Return the [x, y] coordinate for the center point of the cell that contains the specified text.  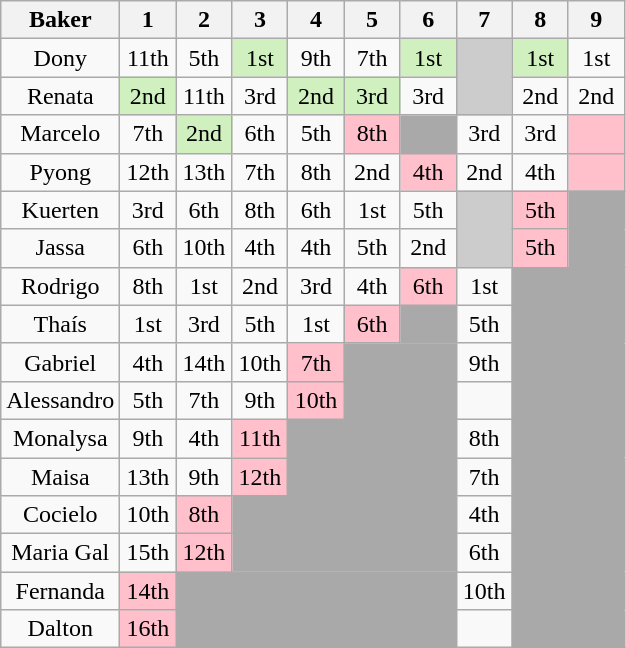
Renata [60, 96]
6 [428, 20]
Alessandro [60, 400]
1 [148, 20]
Baker [60, 20]
Dalton [60, 629]
Rodrigo [60, 286]
Marcelo [60, 134]
8 [540, 20]
4 [316, 20]
Maria Gal [60, 553]
Kuerten [60, 210]
Cocielo [60, 515]
Maisa [60, 477]
Gabriel [60, 362]
Thaís [60, 324]
2 [204, 20]
Fernanda [60, 591]
Monalysa [60, 438]
7 [484, 20]
16th [148, 629]
Jassa [60, 248]
5 [372, 20]
15th [148, 553]
Dony [60, 58]
Pyong [60, 172]
9 [596, 20]
3 [260, 20]
